Provide the [x, y] coordinate of the cell's center where the given text is located.  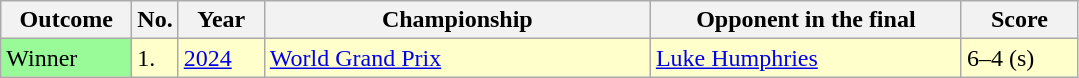
Luke Humphries [806, 58]
No. [155, 20]
Score [1019, 20]
2024 [221, 58]
Outcome [66, 20]
Year [221, 20]
Winner [66, 58]
Opponent in the final [806, 20]
Championship [457, 20]
6–4 (s) [1019, 58]
1. [155, 58]
World Grand Prix [457, 58]
